Search for the cell housing the specified text and yield its [X, Y] center coordinate. 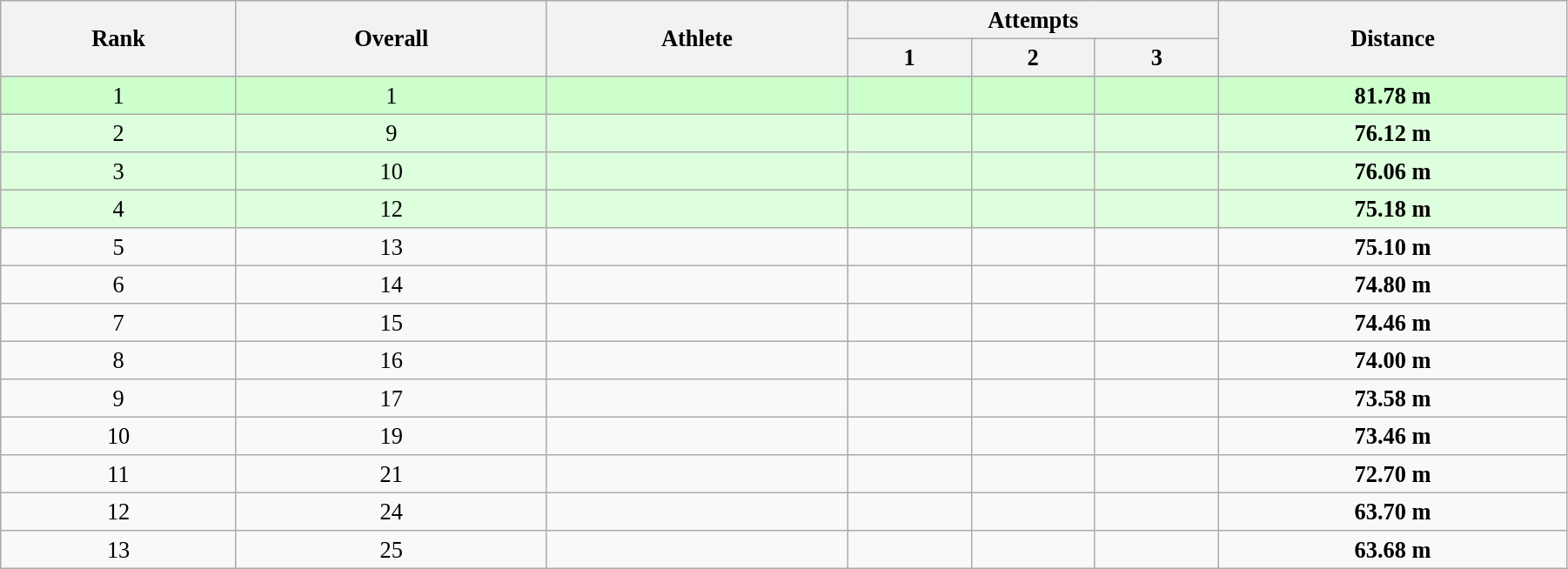
75.10 m [1393, 247]
25 [392, 550]
74.80 m [1393, 284]
7 [118, 323]
4 [118, 209]
81.78 m [1393, 95]
6 [118, 284]
Athlete [697, 38]
74.46 m [1393, 323]
24 [392, 512]
76.12 m [1393, 133]
11 [118, 474]
63.68 m [1393, 550]
76.06 m [1393, 171]
Attempts [1034, 19]
63.70 m [1393, 512]
72.70 m [1393, 474]
74.00 m [1393, 360]
Rank [118, 38]
14 [392, 284]
Distance [1393, 38]
73.46 m [1393, 436]
Overall [392, 38]
21 [392, 474]
73.58 m [1393, 398]
75.18 m [1393, 209]
17 [392, 398]
8 [118, 360]
19 [392, 436]
15 [392, 323]
16 [392, 360]
5 [118, 247]
